For the text-containing cell, return its midpoint in [x, y] coordinate format. 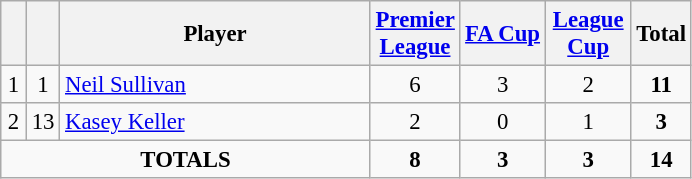
6 [414, 85]
Kasey Keller [216, 122]
Neil Sullivan [216, 85]
11 [661, 85]
0 [503, 122]
Player [216, 34]
13 [42, 122]
Total [661, 34]
8 [414, 160]
Premier League [414, 34]
League Cup [588, 34]
14 [661, 160]
TOTALS [186, 160]
FA Cup [503, 34]
